Return the [x, y] coordinate for the center point of the cell that contains the specified text.  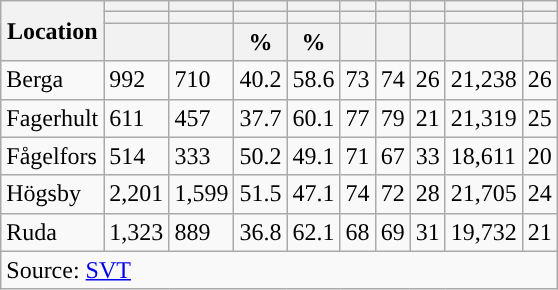
Source: SVT [280, 270]
40.2 [260, 80]
Ruda [52, 232]
21,238 [484, 80]
Högsby [52, 194]
Berga [52, 80]
333 [202, 156]
79 [392, 118]
68 [358, 232]
33 [428, 156]
36.8 [260, 232]
37.7 [260, 118]
31 [428, 232]
889 [202, 232]
51.5 [260, 194]
Fagerhult [52, 118]
2,201 [136, 194]
69 [392, 232]
67 [392, 156]
21,319 [484, 118]
Location [52, 31]
58.6 [314, 80]
49.1 [314, 156]
514 [136, 156]
24 [540, 194]
47.1 [314, 194]
21,705 [484, 194]
992 [136, 80]
50.2 [260, 156]
60.1 [314, 118]
73 [358, 80]
710 [202, 80]
611 [136, 118]
Fågelfors [52, 156]
19,732 [484, 232]
18,611 [484, 156]
1,323 [136, 232]
72 [392, 194]
28 [428, 194]
1,599 [202, 194]
457 [202, 118]
62.1 [314, 232]
25 [540, 118]
20 [540, 156]
77 [358, 118]
71 [358, 156]
